Locate the cell with the specified text and output its (X, Y) center coordinate. 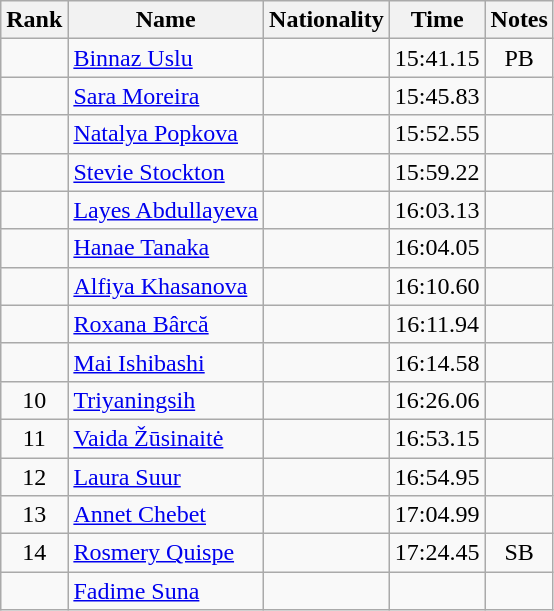
16:04.05 (437, 248)
16:03.13 (437, 210)
Vaida Žūsinaitė (166, 438)
Notes (519, 20)
16:54.95 (437, 477)
Roxana Bârcă (166, 324)
12 (34, 477)
Rosmery Quispe (166, 553)
15:52.55 (437, 134)
15:41.15 (437, 58)
15:45.83 (437, 96)
Hanae Tanaka (166, 248)
Laura Suur (166, 477)
17:04.99 (437, 515)
Fadime Suna (166, 591)
13 (34, 515)
Mai Ishibashi (166, 362)
17:24.45 (437, 553)
Natalya Popkova (166, 134)
16:11.94 (437, 324)
Sara Moreira (166, 96)
16:14.58 (437, 362)
Stevie Stockton (166, 172)
Annet Chebet (166, 515)
PB (519, 58)
Rank (34, 20)
16:26.06 (437, 400)
16:53.15 (437, 438)
10 (34, 400)
Alfiya Khasanova (166, 286)
Binnaz Uslu (166, 58)
Triyaningsih (166, 400)
Nationality (327, 20)
SB (519, 553)
Layes Abdullayeva (166, 210)
Name (166, 20)
14 (34, 553)
15:59.22 (437, 172)
16:10.60 (437, 286)
11 (34, 438)
Time (437, 20)
